Determine the [X, Y] coordinate at the center of the cell enclosing the given text.  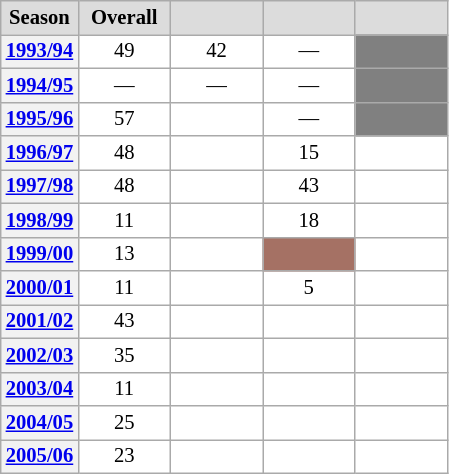
23 [124, 456]
1996/97 [40, 153]
13 [124, 254]
18 [309, 220]
1994/95 [40, 85]
Season [40, 17]
5 [309, 287]
1997/98 [40, 186]
2004/05 [40, 423]
Overall [124, 17]
42 [216, 51]
2000/01 [40, 287]
57 [124, 119]
1995/96 [40, 119]
1998/99 [40, 220]
2005/06 [40, 456]
15 [309, 153]
2001/02 [40, 321]
1999/00 [40, 254]
25 [124, 423]
35 [124, 355]
2002/03 [40, 355]
2003/04 [40, 389]
49 [124, 51]
1993/94 [40, 51]
